Search for the cell housing the specified text and yield its [x, y] center coordinate. 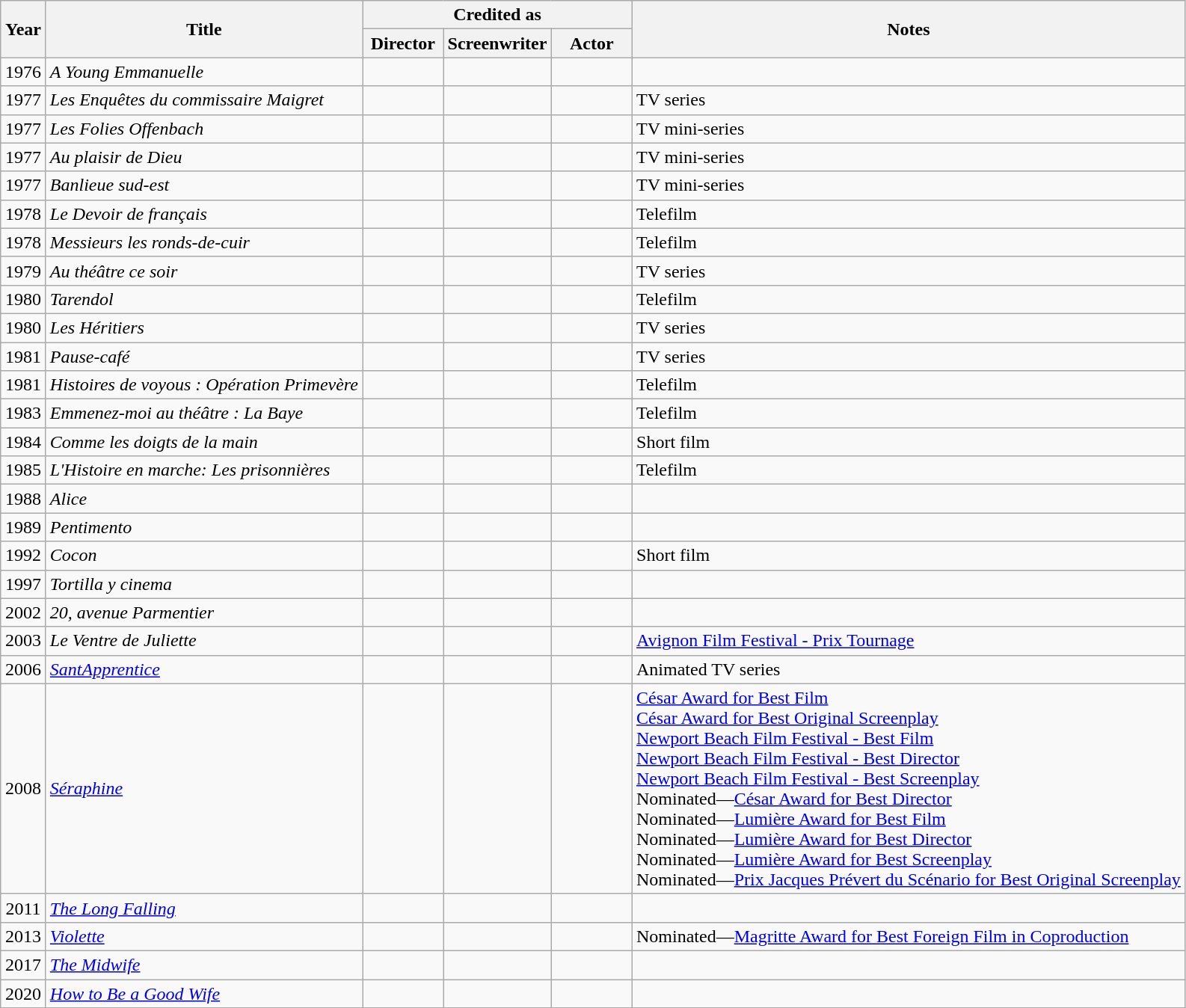
Les Folies Offenbach [203, 129]
2006 [24, 669]
The Long Falling [203, 908]
Emmenez-moi au théâtre : La Baye [203, 414]
Comme les doigts de la main [203, 442]
2003 [24, 641]
Au théâtre ce soir [203, 271]
20, avenue Parmentier [203, 612]
Séraphine [203, 788]
1976 [24, 72]
2002 [24, 612]
The Midwife [203, 965]
Pause-café [203, 357]
1997 [24, 584]
A Young Emmanuelle [203, 72]
Alice [203, 499]
1992 [24, 556]
Le Devoir de français [203, 214]
Tarendol [203, 299]
2017 [24, 965]
Credited as [497, 15]
Avignon Film Festival - Prix Tournage [909, 641]
1989 [24, 527]
Les Enquêtes du commissaire Maigret [203, 100]
Messieurs les ronds-de-cuir [203, 242]
Histoires de voyous : Opération Primevère [203, 385]
Title [203, 29]
Director [402, 43]
Banlieue sud-est [203, 185]
Pentimento [203, 527]
Violette [203, 936]
Au plaisir de Dieu [203, 157]
Notes [909, 29]
2013 [24, 936]
Year [24, 29]
Animated TV series [909, 669]
2020 [24, 994]
SantApprentice [203, 669]
Tortilla y cinema [203, 584]
1984 [24, 442]
L'Histoire en marche: Les prisonnières [203, 470]
1979 [24, 271]
Les Héritiers [203, 328]
Le Ventre de Juliette [203, 641]
Screenwriter [497, 43]
1988 [24, 499]
How to Be a Good Wife [203, 994]
Nominated—Magritte Award for Best Foreign Film in Coproduction [909, 936]
2011 [24, 908]
1983 [24, 414]
Cocon [203, 556]
2008 [24, 788]
Actor [592, 43]
1985 [24, 470]
